Output the (x, y) coordinate of the center of the cell containing the given text.  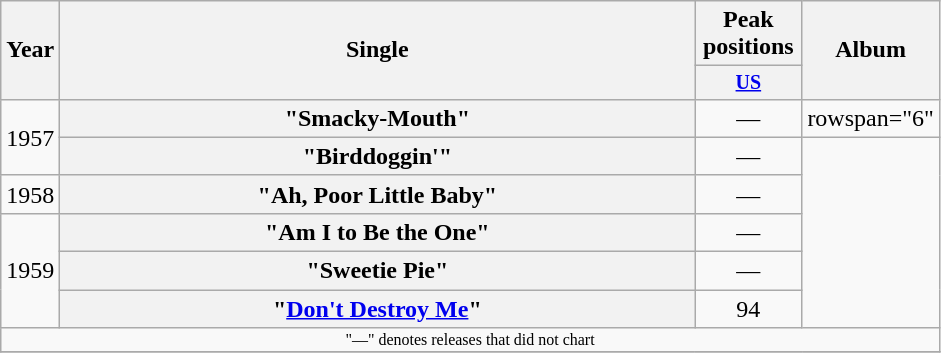
94 (748, 309)
Peak positions (748, 34)
Year (30, 50)
1958 (30, 194)
"Smacky-Mouth" (378, 118)
"Ah, Poor Little Baby" (378, 194)
Album (871, 50)
1959 (30, 270)
"—" denotes releases that did not chart (470, 340)
US (748, 82)
"Don't Destroy Me" (378, 309)
1957 (30, 137)
rowspan="6" (871, 118)
"Am I to Be the One" (378, 232)
"Birddoggin'" (378, 156)
Single (378, 50)
"Sweetie Pie" (378, 271)
